From the cell containing the given text, extract its center point as (x, y) coordinate. 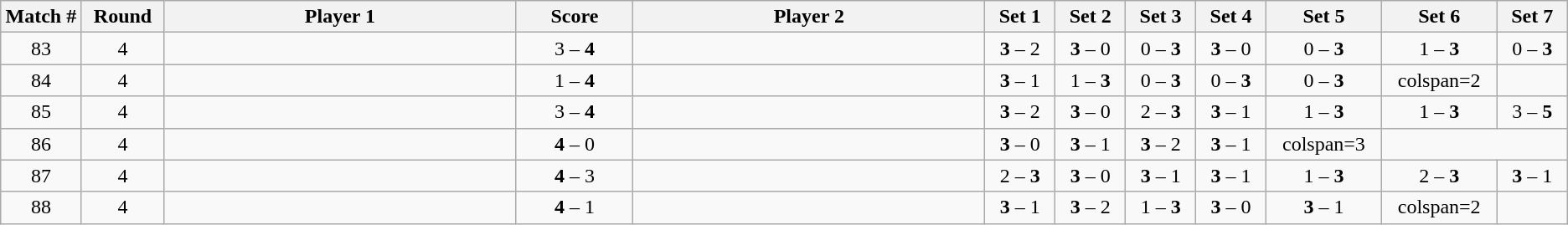
Player 1 (340, 17)
4 – 3 (575, 176)
colspan=3 (1324, 144)
Set 3 (1161, 17)
86 (41, 144)
Set 2 (1091, 17)
3 – 5 (1532, 112)
Set 4 (1231, 17)
4 – 0 (575, 144)
88 (41, 207)
Score (575, 17)
Round (122, 17)
Player 2 (809, 17)
85 (41, 112)
1 – 4 (575, 80)
4 – 1 (575, 207)
87 (41, 176)
Set 7 (1532, 17)
Set 6 (1439, 17)
Set 1 (1020, 17)
84 (41, 80)
Match # (41, 17)
83 (41, 49)
Set 5 (1324, 17)
